For the text-containing cell, return its midpoint in (X, Y) coordinate format. 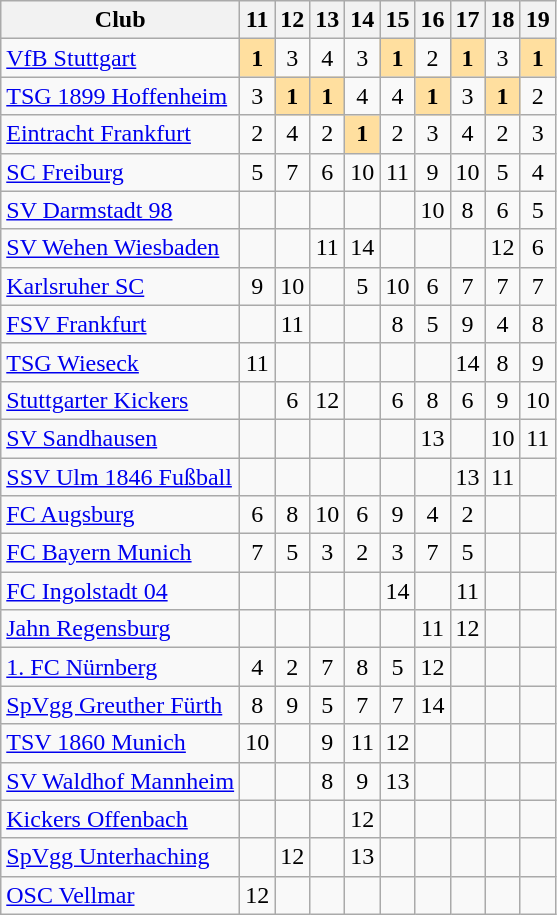
FC Ingolstadt 04 (120, 591)
VfB Stuttgart (120, 58)
SV Waldhof Mannheim (120, 781)
16 (432, 20)
Stuttgarter Kickers (120, 400)
SpVgg Unterhaching (120, 857)
18 (502, 20)
FC Augsburg (120, 515)
FSV Frankfurt (120, 324)
SSV Ulm 1846 Fußball (120, 477)
TSG Wieseck (120, 362)
17 (468, 20)
SV Sandhausen (120, 438)
TSG 1899 Hoffenheim (120, 96)
SpVgg Greuther Fürth (120, 705)
FC Bayern Munich (120, 553)
19 (538, 20)
15 (398, 20)
Eintracht Frankfurt (120, 134)
Jahn Regensburg (120, 629)
Club (120, 20)
OSC Vellmar (120, 895)
1. FC Nürnberg (120, 667)
SV Darmstadt 98 (120, 210)
TSV 1860 Munich (120, 743)
Karlsruher SC (120, 286)
SC Freiburg (120, 172)
SV Wehen Wiesbaden (120, 248)
Kickers Offenbach (120, 819)
